Provide the (x, y) coordinate of the cell's center where the given text is located.  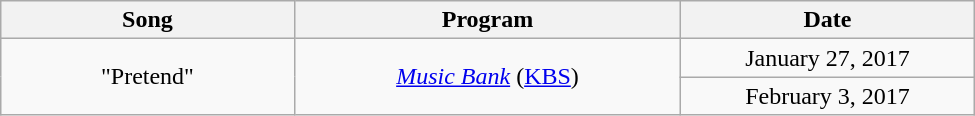
Song (148, 20)
Date (828, 20)
January 27, 2017 (828, 58)
February 3, 2017 (828, 96)
Music Bank (KBS) (488, 77)
"Pretend" (148, 77)
Program (488, 20)
